Extract the (x, y) coordinate from the center of the cell holding the provided text.  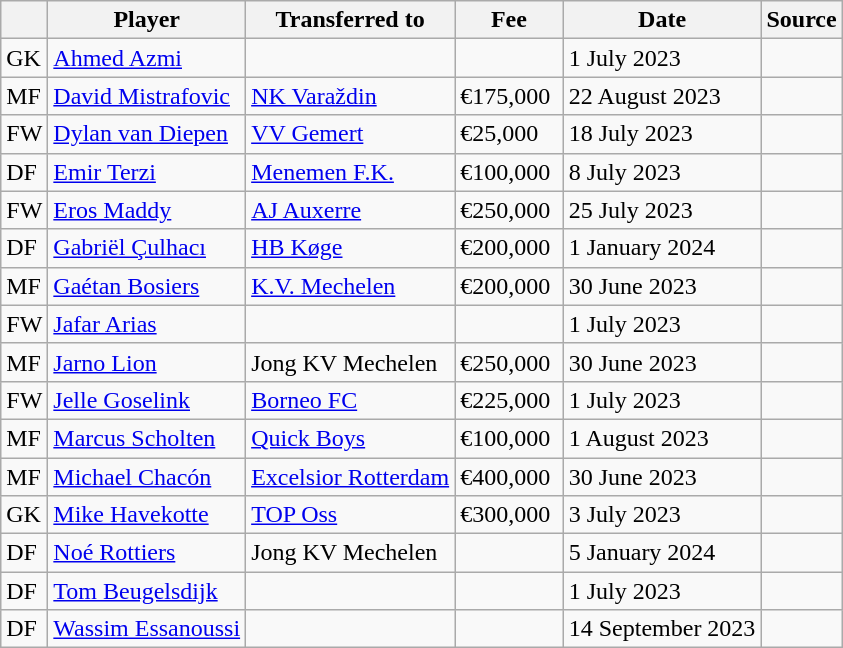
Excelsior Rotterdam (350, 477)
Wassim Essanoussi (147, 629)
Jafar Arias (147, 324)
€300,000 (510, 515)
Eros Maddy (147, 210)
Emir Terzi (147, 172)
Marcus Scholten (147, 438)
Fee (510, 20)
€225,000 (510, 400)
Mike Havekotte (147, 515)
€400,000 (510, 477)
VV Gemert (350, 134)
NK Varaždin (350, 96)
Jarno Lion (147, 362)
David Mistrafovic (147, 96)
Player (147, 20)
14 September 2023 (662, 629)
K.V. Mechelen (350, 286)
1 January 2024 (662, 248)
TOP Oss (350, 515)
HB Køge (350, 248)
8 July 2023 (662, 172)
Ahmed Azmi (147, 58)
Tom Beugelsdijk (147, 591)
Source (802, 20)
1 August 2023 (662, 438)
€175,000 (510, 96)
Dylan van Diepen (147, 134)
€25,000 (510, 134)
3 July 2023 (662, 515)
Date (662, 20)
AJ Auxerre (350, 210)
Gabriël Çulhacı (147, 248)
Menemen F.K. (350, 172)
25 July 2023 (662, 210)
Noé Rottiers (147, 553)
Transferred to (350, 20)
Jelle Goselink (147, 400)
Gaétan Bosiers (147, 286)
Quick Boys (350, 438)
18 July 2023 (662, 134)
Michael Chacón (147, 477)
22 August 2023 (662, 96)
5 January 2024 (662, 553)
Borneo FC (350, 400)
